Determine the [X, Y] coordinate at the center of the cell enclosing the given text.  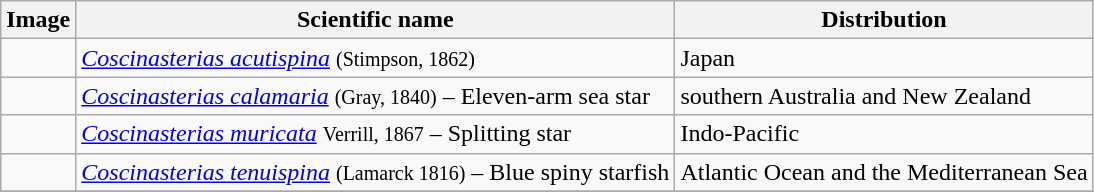
Coscinasterias muricata Verrill, 1867 – Splitting star [376, 134]
Atlantic Ocean and the Mediterranean Sea [884, 172]
Indo-Pacific [884, 134]
Coscinasterias acutispina (Stimpson, 1862) [376, 58]
Distribution [884, 20]
southern Australia and New Zealand [884, 96]
Scientific name [376, 20]
Coscinasterias tenuispina (Lamarck 1816) – Blue spiny starfish [376, 172]
Coscinasterias calamaria (Gray, 1840) – Eleven-arm sea star [376, 96]
Japan [884, 58]
Image [38, 20]
